Identify which cell holds the provided text, then report its [X, Y] central coordinate. 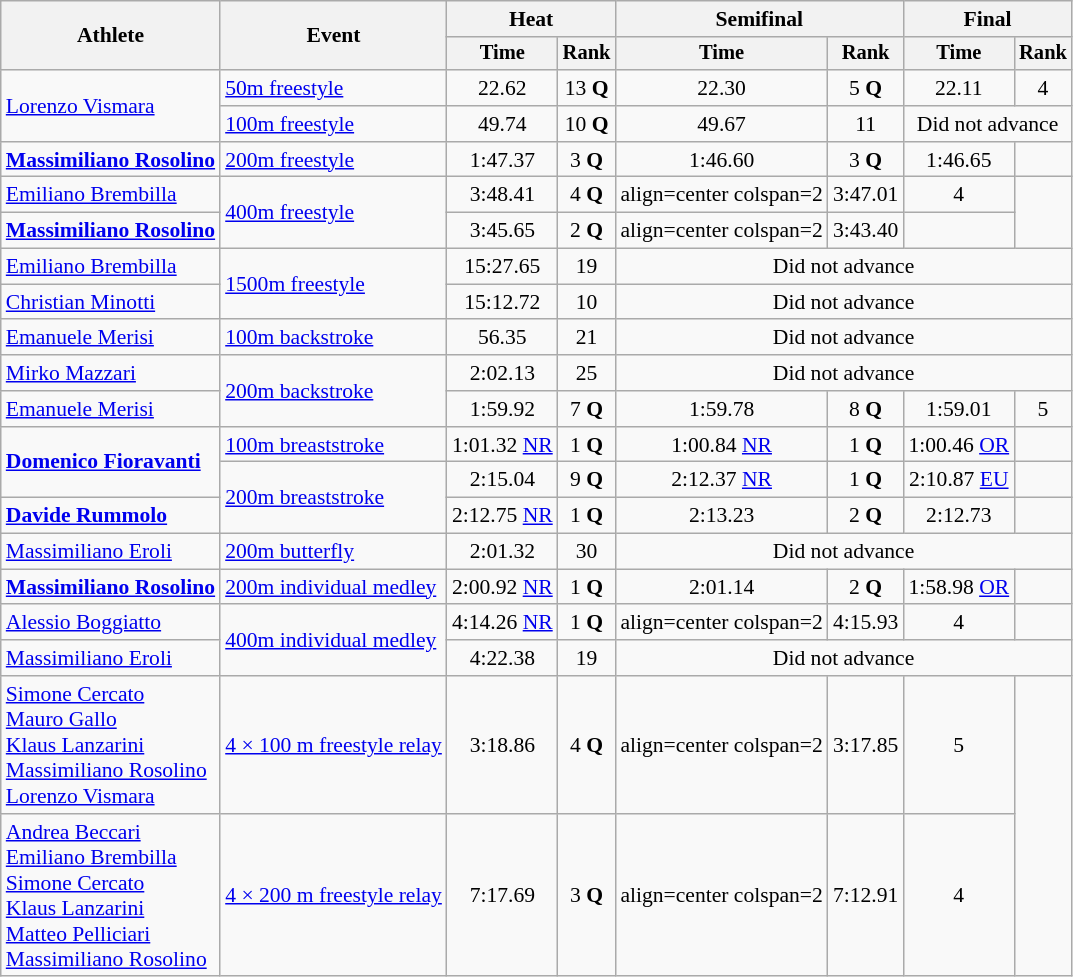
13 Q [587, 88]
4:14.26 NR [502, 623]
200m backstroke [334, 390]
10 Q [587, 124]
Final [987, 19]
3:48.41 [502, 195]
7 Q [587, 409]
3:17.85 [866, 745]
Heat [531, 19]
9 Q [587, 480]
Lorenzo Vismara [110, 106]
22.30 [721, 88]
1:59.01 [958, 409]
1:01.32 NR [502, 445]
1:46.65 [958, 160]
Simone Cercato Mauro Gallo Klaus Lanzarini Massimiliano Rosolino Lorenzo Vismara [110, 745]
1500m freestyle [334, 284]
1:47.37 [502, 160]
50m freestyle [334, 88]
4:22.38 [502, 658]
Mirko Mazzari [110, 373]
Andrea Beccari Emiliano Brembilla Simone Cercato Klaus Lanzarini Matteo Pelliciari Massimiliano Rosolino [110, 896]
2:01.14 [721, 587]
1:00.84 NR [721, 445]
7:17.69 [502, 896]
2:13.23 [721, 516]
2:02.13 [502, 373]
2:15.04 [502, 480]
2:12.37 NR [721, 480]
2:00.92 NR [502, 587]
22.62 [502, 88]
8 Q [866, 409]
Christian Minotti [110, 302]
7:12.91 [866, 896]
1:46.60 [721, 160]
2:01.32 [502, 552]
200m butterfly [334, 552]
Domenico Fioravanti [110, 462]
5 Q [866, 88]
Athlete [110, 36]
400m freestyle [334, 212]
200m freestyle [334, 160]
200m breaststroke [334, 498]
400m individual medley [334, 640]
3:47.01 [866, 195]
2:12.73 [958, 516]
100m freestyle [334, 124]
49.67 [721, 124]
200m individual medley [334, 587]
25 [587, 373]
Event [334, 36]
1:59.78 [721, 409]
1:58.98 OR [958, 587]
3:45.65 [502, 231]
15:27.65 [502, 267]
2:12.75 NR [502, 516]
22.11 [958, 88]
4 × 200 m freestyle relay [334, 896]
30 [587, 552]
3:43.40 [866, 231]
2:10.87 EU [958, 480]
21 [587, 338]
11 [866, 124]
3:18.86 [502, 745]
49.74 [502, 124]
1:00.46 OR [958, 445]
100m breaststroke [334, 445]
1:59.92 [502, 409]
56.35 [502, 338]
Davide Rummolo [110, 516]
4:15.93 [866, 623]
10 [587, 302]
4 × 100 m freestyle relay [334, 745]
Alessio Boggiatto [110, 623]
15:12.72 [502, 302]
100m backstroke [334, 338]
Semifinal [759, 19]
